Search for the cell housing the specified text and yield its (x, y) center coordinate. 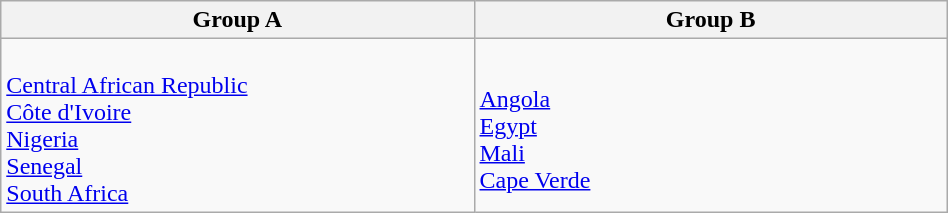
Group A (238, 20)
Central African Republic Côte d'Ivoire Nigeria Senegal South Africa (238, 126)
Angola Egypt Mali Cape Verde (710, 126)
Group B (710, 20)
